Return [x, y] of the center of cell containing provided text 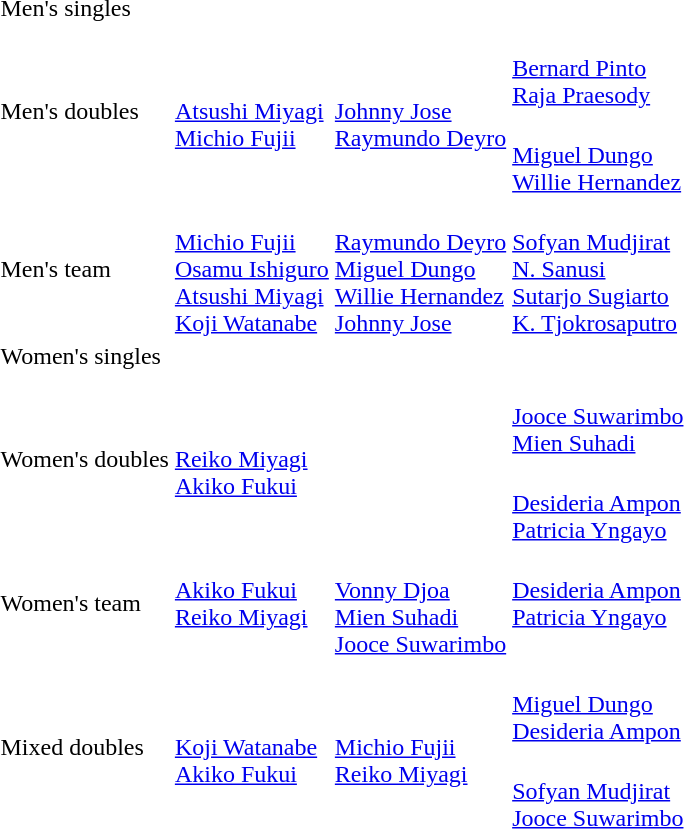
Akiko FukuiReiko Miyagi [252, 604]
Atsushi MiyagiMichio Fujii [252, 112]
Michio FujiiOsamu IshiguroAtsushi MiyagiKoji Watanabe [252, 269]
Raymundo DeyroMiguel DungoWillie HernandezJohnny Jose [420, 269]
Reiko MiyagiAkiko Fukui [252, 460]
Johnny JoseRaymundo Deyro [420, 112]
Vonny DjoaMien SuhadiJooce Suwarimbo [420, 604]
